Return (X, Y) of the center of cell containing provided text 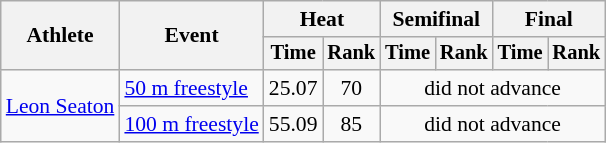
55.09 (294, 124)
Heat (322, 19)
85 (351, 124)
100 m freestyle (191, 124)
Leon Seaton (60, 106)
Semifinal (436, 19)
70 (351, 88)
25.07 (294, 88)
Athlete (60, 36)
Final (549, 19)
Event (191, 36)
50 m freestyle (191, 88)
